Locate the cell with the specified text and output its (x, y) center coordinate. 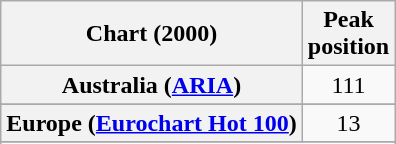
Chart (2000) (152, 34)
111 (348, 85)
Australia (ARIA) (152, 85)
Peakposition (348, 34)
13 (348, 123)
Europe (Eurochart Hot 100) (152, 123)
